Return (x, y) of the center of cell containing provided text 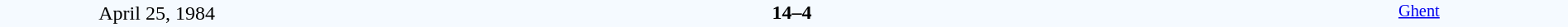
Ghent (1419, 13)
14–4 (791, 12)
April 25, 1984 (157, 13)
